Search for the cell housing the specified text and yield its (x, y) center coordinate. 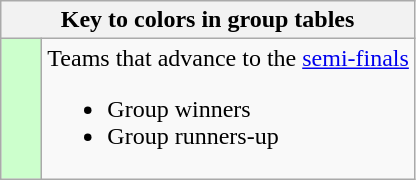
Teams that advance to the semi-finalsGroup winnersGroup runners-up (228, 109)
Key to colors in group tables (208, 20)
